From the cell containing the given text, extract its center point as (x, y) coordinate. 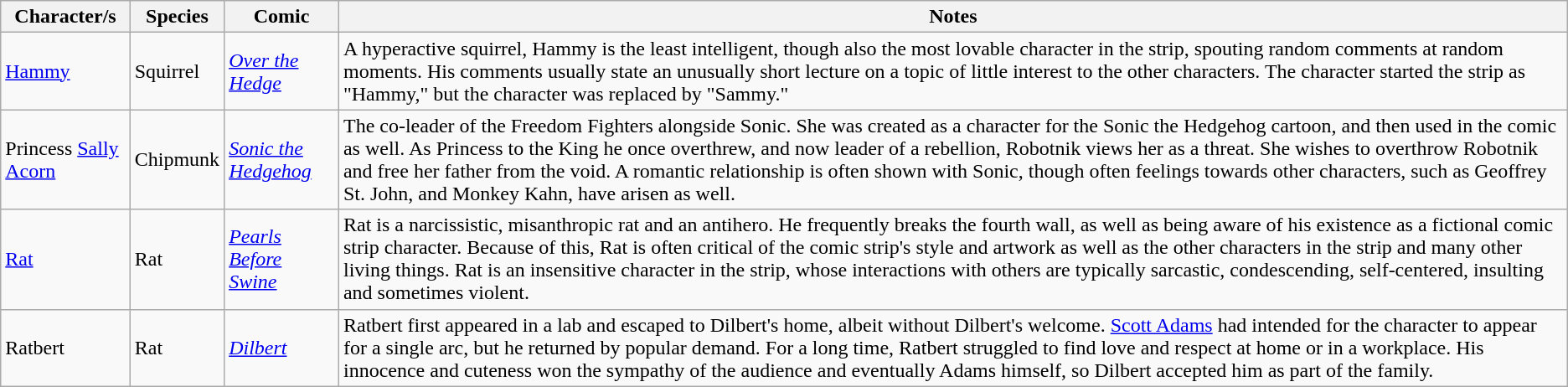
Princess Sally Acorn (65, 159)
Comic (281, 17)
Over the Hedge (281, 71)
Hammy (65, 71)
Character/s (65, 17)
Dilbert (281, 348)
Pearls Before Swine (281, 260)
Species (177, 17)
Squirrel (177, 71)
Ratbert (65, 348)
Sonic the Hedgehog (281, 159)
Notes (953, 17)
Chipmunk (177, 159)
